Locate the cell with the specified text and output its (X, Y) center coordinate. 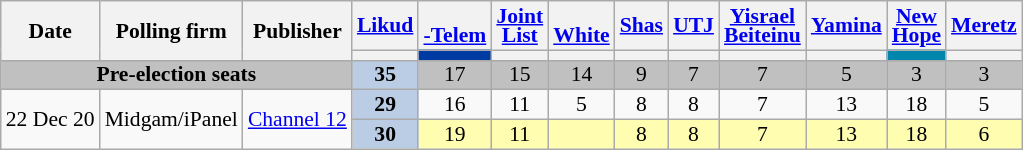
UTJ (694, 26)
29 (386, 105)
Yamina (846, 26)
15 (520, 75)
White (581, 26)
-Telem (454, 26)
Pre-election seats (176, 75)
9 (642, 75)
14 (581, 75)
16 (454, 105)
NewHope (916, 26)
Midgam/iPanel (172, 120)
30 (386, 135)
22 Dec 20 (50, 120)
Shas (642, 26)
35 (386, 75)
Publisher (298, 30)
Polling firm (172, 30)
Meretz (984, 26)
Channel 12 (298, 120)
17 (454, 75)
6 (984, 135)
JointList (520, 26)
Date (50, 30)
Likud (386, 26)
YisraelBeiteinu (762, 26)
19 (454, 135)
